Find where the given text appears and provide that cell's center as (X, Y) coordinate. 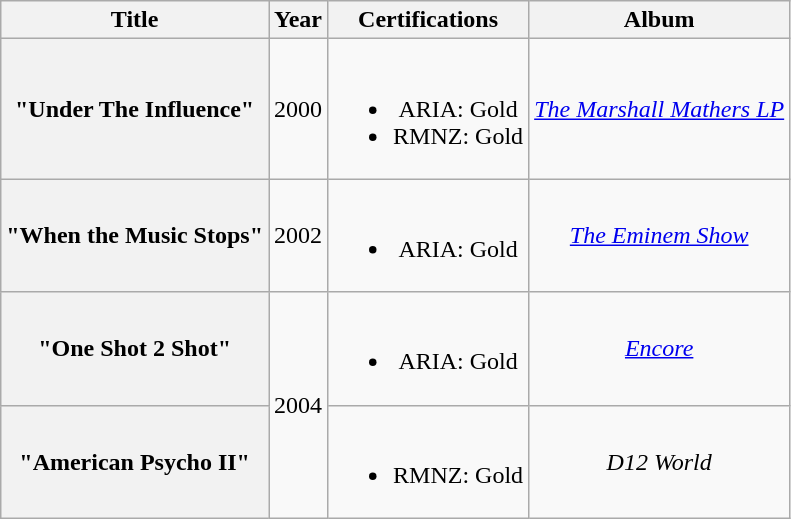
The Eminem Show (660, 236)
"Under The Influence" (135, 109)
Title (135, 20)
"When the Music Stops" (135, 236)
2000 (298, 109)
RMNZ: Gold (428, 462)
"American Psycho II" (135, 462)
D12 World (660, 462)
Year (298, 20)
ARIA: GoldRMNZ: Gold (428, 109)
Album (660, 20)
The Marshall Mathers LP (660, 109)
"One Shot 2 Shot" (135, 348)
2002 (298, 236)
Certifications (428, 20)
Encore (660, 348)
2004 (298, 405)
